Output the (X, Y) coordinate of the center of the cell containing the given text.  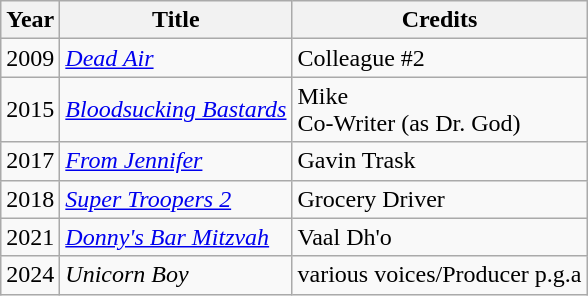
2015 (30, 110)
Gavin Trask (440, 161)
2018 (30, 199)
Vaal Dh'o (440, 237)
Year (30, 20)
2024 (30, 275)
Grocery Driver (440, 199)
2009 (30, 58)
From Jennifer (176, 161)
Credits (440, 20)
Super Troopers 2 (176, 199)
2021 (30, 237)
2017 (30, 161)
Mike Co-Writer (as Dr. God) (440, 110)
Unicorn Boy (176, 275)
Bloodsucking Bastards (176, 110)
Dead Air (176, 58)
Colleague #2 (440, 58)
Donny's Bar Mitzvah (176, 237)
Title (176, 20)
various voices/Producer p.g.a (440, 275)
